Return [x, y] of the center of cell containing provided text 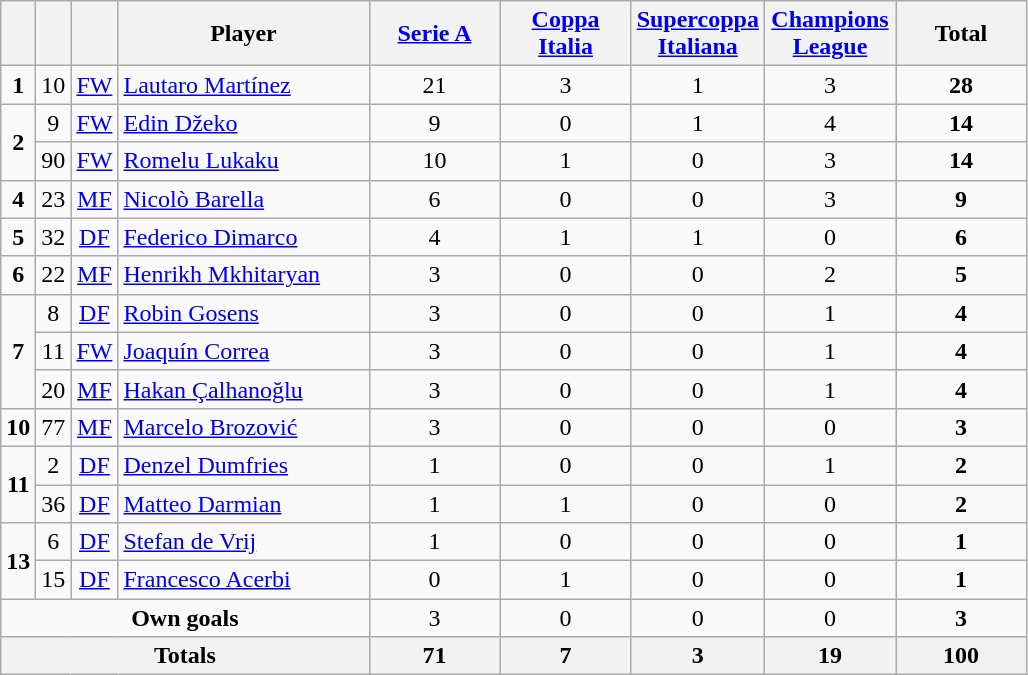
19 [830, 656]
Denzel Dumfries [244, 465]
Own goals [185, 618]
100 [962, 656]
Romelu Lukaku [244, 161]
8 [54, 313]
Total [962, 34]
Totals [185, 656]
Champions League [830, 34]
20 [54, 389]
13 [18, 561]
Marcelo Brozović [244, 427]
90 [54, 161]
21 [434, 85]
Robin Gosens [244, 313]
28 [962, 85]
Lautaro Martínez [244, 85]
15 [54, 580]
22 [54, 275]
32 [54, 237]
Serie A [434, 34]
Coppa Italia [566, 34]
Matteo Darmian [244, 503]
Joaquín Correa [244, 351]
71 [434, 656]
Stefan de Vrij [244, 542]
Hakan Çalhanoğlu [244, 389]
Player [244, 34]
23 [54, 199]
Supercoppa Italiana [698, 34]
Francesco Acerbi [244, 580]
Federico Dimarco [244, 237]
Edin Džeko [244, 123]
Nicolò Barella [244, 199]
77 [54, 427]
36 [54, 503]
Henrikh Mkhitaryan [244, 275]
